Provide the (x, y) coordinate of the cell's center where the given text is located.  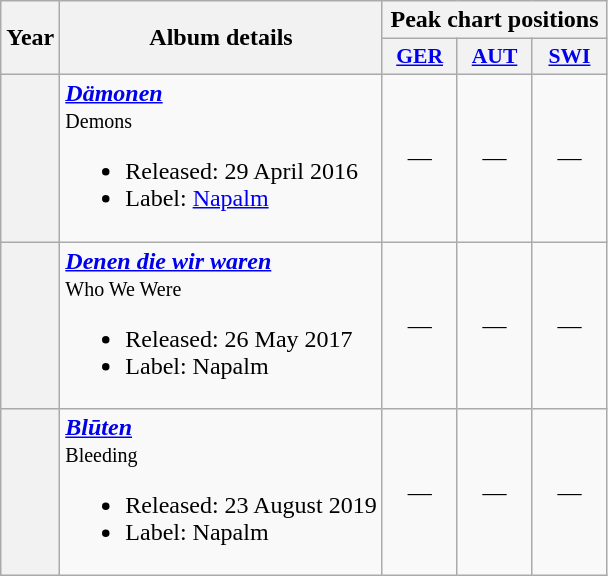
Blūten BleedingReleased: 23 August 2019Label: Napalm (221, 492)
Year (30, 38)
Album details (221, 38)
AUT (494, 57)
Denen die wir waren Who We WereReleased: 26 May 2017Label: Napalm (221, 326)
Peak chart positions (494, 20)
SWI (570, 57)
Dämonen DemonsReleased: 29 April 2016Label: Napalm (221, 158)
GER (420, 57)
